Locate the cell with the specified text and output its (X, Y) center coordinate. 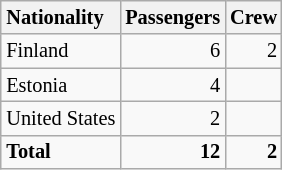
Estonia (60, 85)
Nationality (60, 18)
6 (172, 51)
4 (172, 85)
Total (60, 152)
United States (60, 119)
Finland (60, 51)
12 (172, 152)
Passengers (172, 18)
Crew (254, 18)
